For the text-containing cell, return its midpoint in [x, y] coordinate format. 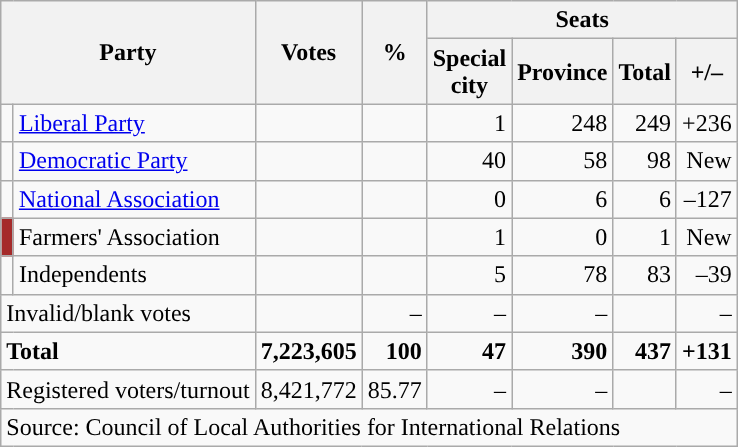
Liberal Party [134, 123]
% [394, 52]
248 [562, 123]
98 [645, 161]
Seats [582, 20]
Specialcity [469, 72]
+236 [706, 123]
Independents [134, 275]
Province [562, 72]
Invalid/blank votes [128, 313]
Democratic Party [134, 161]
58 [562, 161]
Votes [308, 52]
–127 [706, 199]
47 [469, 351]
83 [645, 275]
85.77 [394, 389]
249 [645, 123]
8,421,772 [308, 389]
7,223,605 [308, 351]
Registered voters/turnout [128, 389]
5 [469, 275]
78 [562, 275]
+131 [706, 351]
40 [469, 161]
100 [394, 351]
National Association [134, 199]
Party [128, 52]
390 [562, 351]
Source: Council of Local Authorities for International Relations [369, 427]
+/– [706, 72]
–39 [706, 275]
437 [645, 351]
Farmers' Association [134, 237]
